Capture the cell that displays the provided text and extract its (X, Y) central coordinate. 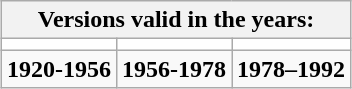
1956-1978 (174, 69)
Versions valid in the years: (176, 20)
1920-1956 (58, 69)
1978–1992 (292, 69)
